Return [X, Y] of the center of cell containing provided text 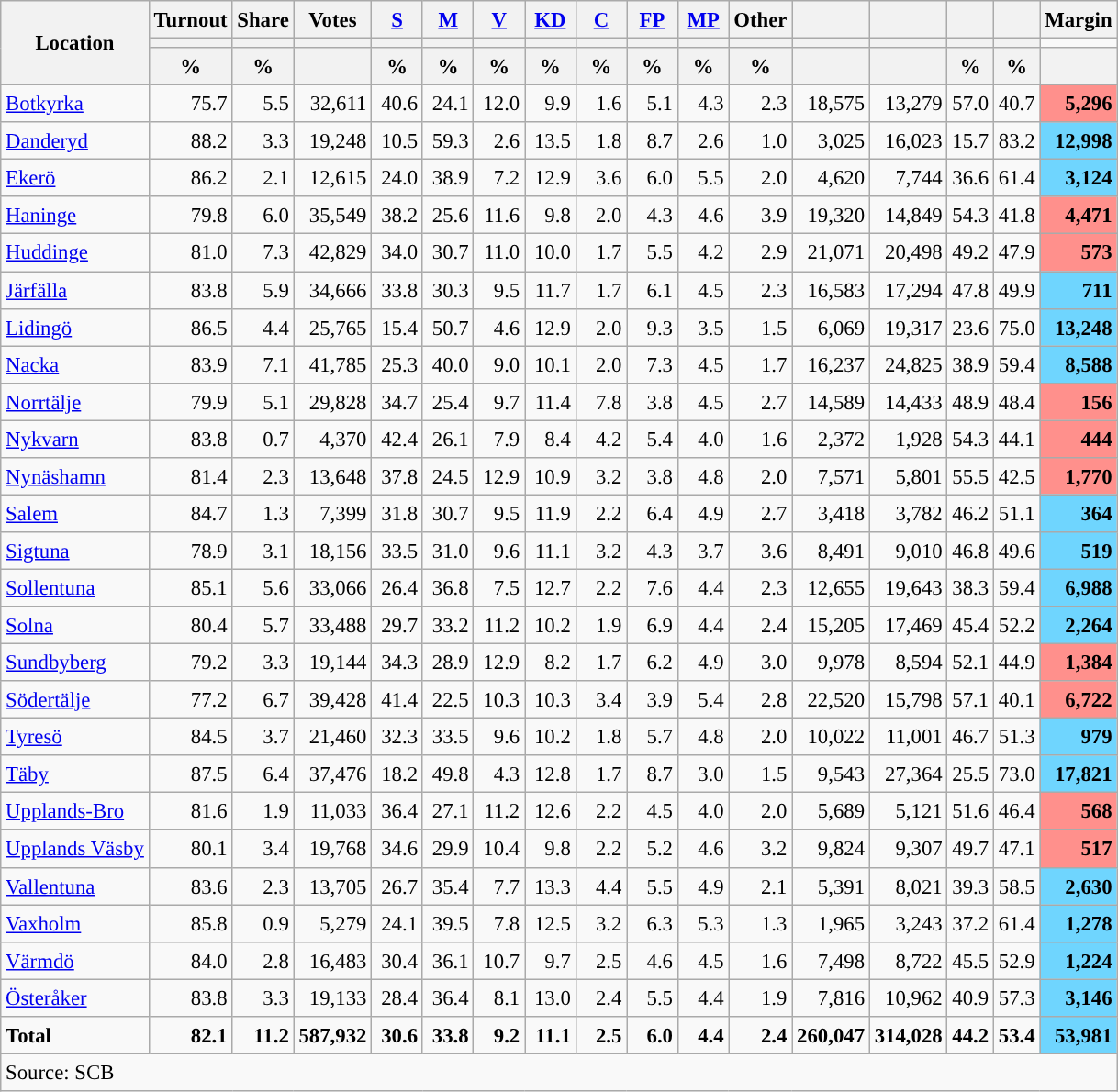
2,630 [1079, 886]
1,384 [1079, 663]
12.5 [551, 923]
M [448, 20]
0.7 [263, 439]
11.9 [551, 514]
3,025 [832, 141]
7.5 [499, 587]
40.9 [970, 998]
Södertälje [75, 699]
8,021 [909, 886]
41.4 [397, 699]
Source: SCB [559, 1072]
Norrtälje [75, 402]
Tyresö [75, 738]
19,768 [332, 850]
7,816 [832, 998]
78.9 [191, 551]
42,829 [332, 253]
12,615 [332, 178]
6.7 [263, 699]
88.2 [191, 141]
86.2 [191, 178]
Upplands-Bro [75, 811]
37.2 [970, 923]
24.0 [397, 178]
13.0 [551, 998]
Other [760, 20]
46.2 [970, 514]
3,243 [909, 923]
587,932 [332, 1035]
573 [1079, 253]
10.7 [499, 960]
979 [1079, 738]
8,491 [832, 551]
53.4 [1016, 1035]
Location [75, 43]
7.6 [653, 587]
37,476 [332, 774]
Danderyd [75, 141]
364 [1079, 514]
47.8 [970, 290]
MP [703, 20]
25.6 [448, 215]
44.2 [970, 1035]
4,620 [832, 178]
8,722 [909, 960]
Huddinge [75, 253]
14,589 [832, 402]
59.3 [448, 141]
22,520 [832, 699]
39,428 [332, 699]
3.1 [263, 551]
52.2 [1016, 626]
79.2 [191, 663]
Ekerö [75, 178]
24,825 [909, 365]
46.8 [970, 551]
51.3 [1016, 738]
51.1 [1016, 514]
28.9 [448, 663]
Vallentuna [75, 886]
3.5 [703, 327]
46.7 [970, 738]
40.0 [448, 365]
Haninge [75, 215]
S [397, 20]
7.2 [499, 178]
6,988 [1079, 587]
17,469 [909, 626]
7.9 [499, 439]
Sundbyberg [75, 663]
7,571 [832, 477]
57.1 [970, 699]
25.3 [397, 365]
47.1 [1016, 850]
16,583 [832, 290]
50.7 [448, 327]
7,498 [832, 960]
57.0 [970, 105]
8.4 [551, 439]
14,433 [909, 402]
45.4 [970, 626]
13,648 [332, 477]
3,418 [832, 514]
84.7 [191, 514]
13,705 [332, 886]
52.1 [970, 663]
38.2 [397, 215]
27.1 [448, 811]
Botkyrka [75, 105]
Upplands Väsby [75, 850]
12,998 [1079, 141]
6,722 [1079, 699]
13,248 [1079, 327]
Sigtuna [75, 551]
40.6 [397, 105]
17,821 [1079, 774]
34.6 [397, 850]
16,237 [832, 365]
3,124 [1079, 178]
7.7 [499, 886]
19,144 [332, 663]
Total [75, 1035]
32,611 [332, 105]
12.6 [551, 811]
44.1 [1016, 439]
5.6 [263, 587]
Turnout [191, 20]
C [601, 20]
82.1 [191, 1035]
10,022 [832, 738]
10.9 [551, 477]
73.0 [1016, 774]
1,224 [1079, 960]
9.9 [551, 105]
16,023 [909, 141]
19,317 [909, 327]
13.3 [551, 886]
5,279 [332, 923]
13.5 [551, 141]
53,981 [1079, 1035]
18,156 [332, 551]
87.5 [191, 774]
9,010 [909, 551]
36.6 [970, 178]
32.3 [397, 738]
Margin [1079, 20]
81.4 [191, 477]
11.4 [551, 402]
7.1 [263, 365]
12.8 [551, 774]
20,498 [909, 253]
42.5 [1016, 477]
517 [1079, 850]
25.4 [448, 402]
11.6 [499, 215]
1,965 [832, 923]
4,471 [1079, 215]
44.9 [1016, 663]
29.7 [397, 626]
11,033 [332, 811]
9,824 [832, 850]
FP [653, 20]
83.2 [1016, 141]
Sollentuna [75, 587]
1,928 [909, 439]
6.2 [653, 663]
5,296 [1079, 105]
85.1 [191, 587]
33,066 [332, 587]
83.9 [191, 365]
84.0 [191, 960]
11.7 [551, 290]
18.2 [397, 774]
80.1 [191, 850]
12,655 [832, 587]
711 [1079, 290]
79.8 [191, 215]
26.7 [397, 886]
Salem [75, 514]
13,279 [909, 105]
5,391 [832, 886]
46.4 [1016, 811]
17,294 [909, 290]
49.2 [970, 253]
25,765 [332, 327]
7,399 [332, 514]
36.1 [448, 960]
35.4 [448, 886]
84.5 [191, 738]
26.1 [448, 439]
24.5 [448, 477]
8.1 [499, 998]
81.0 [191, 253]
Värmdö [75, 960]
1.0 [760, 141]
6,069 [832, 327]
V [499, 20]
Lidingö [75, 327]
3,782 [909, 514]
10.1 [551, 365]
1,770 [1079, 477]
30.4 [397, 960]
55.5 [970, 477]
8,588 [1079, 365]
30.6 [397, 1035]
2,264 [1079, 626]
5,121 [909, 811]
58.5 [1016, 886]
Nynäshamn [75, 477]
9.0 [499, 365]
31.0 [448, 551]
Nacka [75, 365]
27,364 [909, 774]
52.9 [1016, 960]
48.4 [1016, 402]
57.3 [1016, 998]
80.4 [191, 626]
11,001 [909, 738]
33,488 [332, 626]
38.3 [970, 587]
40.1 [1016, 699]
Votes [332, 20]
Österåker [75, 998]
10.5 [397, 141]
10,962 [909, 998]
85.8 [191, 923]
260,047 [832, 1035]
29,828 [332, 402]
49.6 [1016, 551]
33.2 [448, 626]
34.7 [397, 402]
Nykvarn [75, 439]
41,785 [332, 365]
19,643 [909, 587]
28.4 [397, 998]
79.9 [191, 402]
16,483 [332, 960]
35,549 [332, 215]
45.5 [970, 960]
40.7 [1016, 105]
6.9 [653, 626]
7,744 [909, 178]
21,460 [332, 738]
6.1 [653, 290]
39.5 [448, 923]
11.0 [499, 253]
30.3 [448, 290]
39.3 [970, 886]
21,071 [832, 253]
48.9 [970, 402]
4,370 [332, 439]
KD [551, 20]
51.6 [970, 811]
49.7 [970, 850]
37.8 [397, 477]
9,543 [832, 774]
2.9 [760, 253]
12.7 [551, 587]
5.9 [263, 290]
8,594 [909, 663]
8.2 [551, 663]
18,575 [832, 105]
36.8 [448, 587]
Järfälla [75, 290]
34.0 [397, 253]
5,689 [832, 811]
41.8 [1016, 215]
Täby [75, 774]
Solna [75, 626]
5.3 [703, 923]
34,666 [332, 290]
6.3 [653, 923]
83.6 [191, 886]
23.6 [970, 327]
75.0 [1016, 327]
9,978 [832, 663]
444 [1079, 439]
5,801 [909, 477]
25.5 [970, 774]
31.8 [397, 514]
34.3 [397, 663]
0.9 [263, 923]
10.0 [551, 253]
81.6 [191, 811]
15.4 [397, 327]
12.0 [499, 105]
314,028 [909, 1035]
519 [1079, 551]
9,307 [909, 850]
49.8 [448, 774]
9.3 [653, 327]
49.9 [1016, 290]
75.7 [191, 105]
568 [1079, 811]
2,372 [832, 439]
19,248 [332, 141]
3,146 [1079, 998]
29.9 [448, 850]
86.5 [191, 327]
156 [1079, 402]
77.2 [191, 699]
Vaxholm [75, 923]
Share [263, 20]
26.4 [397, 587]
15.7 [970, 141]
9.2 [499, 1035]
15,798 [909, 699]
1,278 [1079, 923]
15,205 [832, 626]
5.2 [653, 850]
10.4 [499, 850]
19,320 [832, 215]
22.5 [448, 699]
19,133 [332, 998]
14,849 [909, 215]
47.9 [1016, 253]
42.4 [397, 439]
